Pinpoint the cell where the given text exists, returning its (x, y) midpoint coordinate. 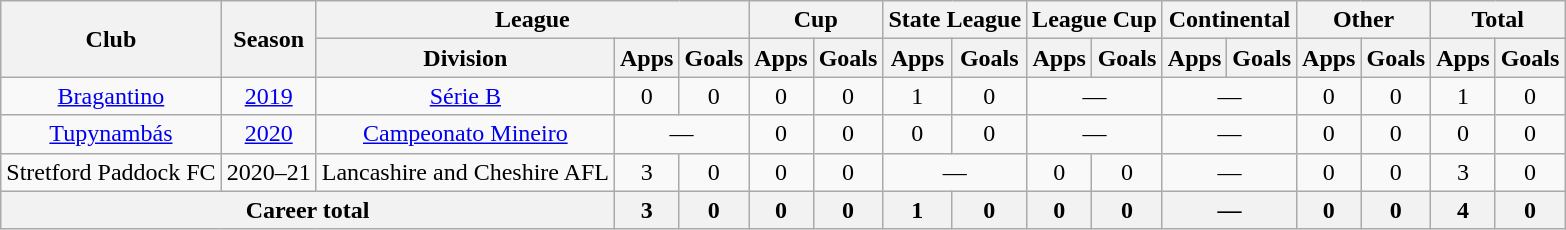
Other (1364, 20)
Bragantino (111, 96)
Lancashire and Cheshire AFL (465, 172)
League (532, 20)
Continental (1229, 20)
Total (1498, 20)
Division (465, 58)
Club (111, 39)
State League (955, 20)
Stretford Paddock FC (111, 172)
2020–21 (268, 172)
Career total (308, 210)
League Cup (1095, 20)
Campeonato Mineiro (465, 134)
Série B (465, 96)
Season (268, 39)
2019 (268, 96)
Cup (816, 20)
Tupynambás (111, 134)
4 (1463, 210)
2020 (268, 134)
